Capture the cell that displays the provided text and extract its (X, Y) central coordinate. 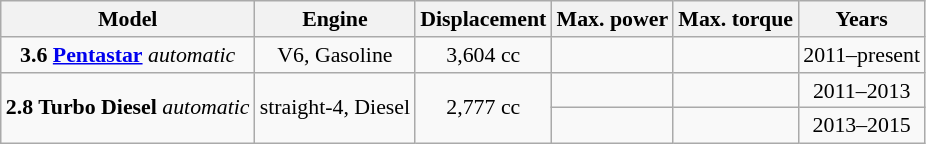
3,604 cc (483, 54)
2,777 cc (483, 108)
Years (862, 18)
2011–2013 (862, 90)
2.8 Turbo Diesel automatic (128, 108)
Max. torque (736, 18)
Model (128, 18)
V6, Gasoline (335, 54)
straight-4, Diesel (335, 108)
Displacement (483, 18)
Max. power (612, 18)
3.6 Pentastar automatic (128, 54)
2011–present (862, 54)
2013–2015 (862, 125)
Engine (335, 18)
